Find where the given text appears and provide that cell's center as [x, y] coordinate. 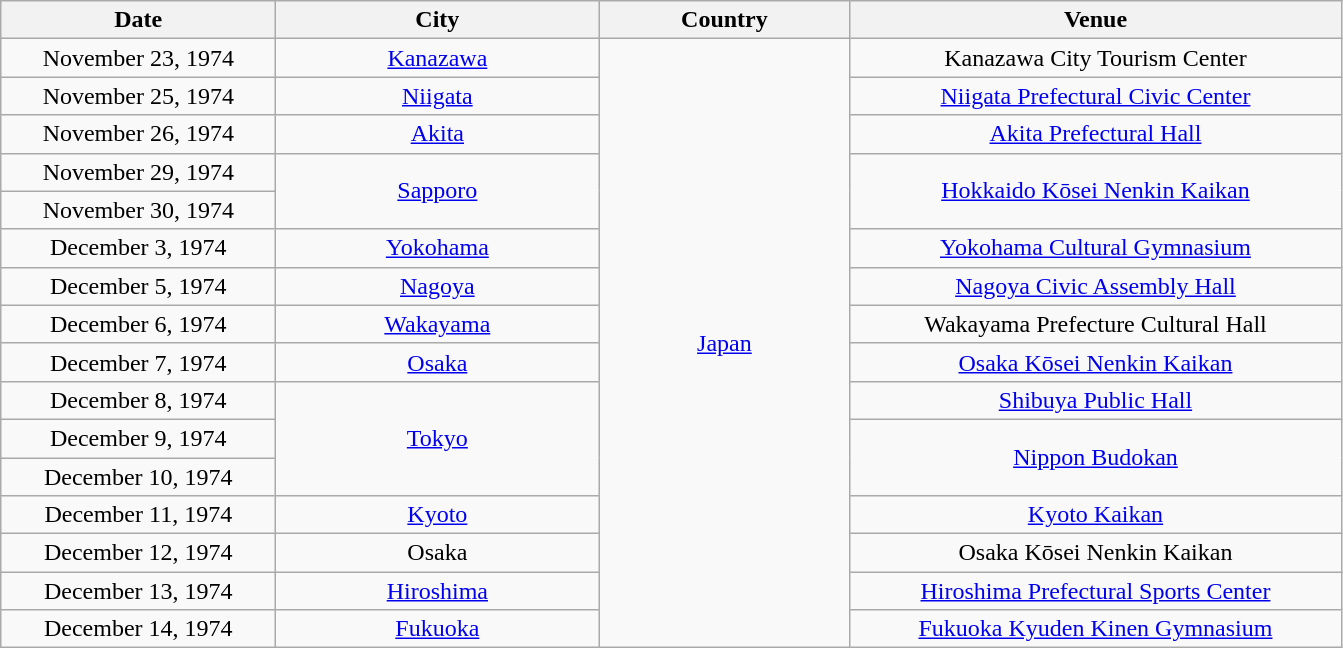
Kanazawa City Tourism Center [1096, 58]
Shibuya Public Hall [1096, 400]
November 30, 1974 [138, 210]
November 26, 1974 [138, 134]
Hiroshima Prefectural Sports Center [1096, 591]
Niigata Prefectural Civic Center [1096, 96]
December 11, 1974 [138, 515]
December 14, 1974 [138, 629]
Tokyo [438, 438]
Kanazawa [438, 58]
Wakayama Prefecture Cultural Hall [1096, 324]
December 13, 1974 [138, 591]
Venue [1096, 20]
Kyoto Kaikan [1096, 515]
Fukuoka Kyuden Kinen Gymnasium [1096, 629]
December 9, 1974 [138, 438]
November 29, 1974 [138, 172]
Wakayama [438, 324]
December 8, 1974 [138, 400]
Yokohama Cultural Gymnasium [1096, 248]
Fukuoka [438, 629]
December 3, 1974 [138, 248]
Kyoto [438, 515]
December 6, 1974 [138, 324]
Niigata [438, 96]
Country [724, 20]
Nagoya [438, 286]
November 25, 1974 [138, 96]
December 12, 1974 [138, 553]
Date [138, 20]
Nagoya Civic Assembly Hall [1096, 286]
Akita Prefectural Hall [1096, 134]
Hokkaido Kōsei Nenkin Kaikan [1096, 191]
December 5, 1974 [138, 286]
November 23, 1974 [138, 58]
December 10, 1974 [138, 477]
Sapporo [438, 191]
City [438, 20]
Yokohama [438, 248]
December 7, 1974 [138, 362]
Akita [438, 134]
Nippon Budokan [1096, 457]
Hiroshima [438, 591]
Japan [724, 344]
